Return [X, Y] of the center of cell containing provided text 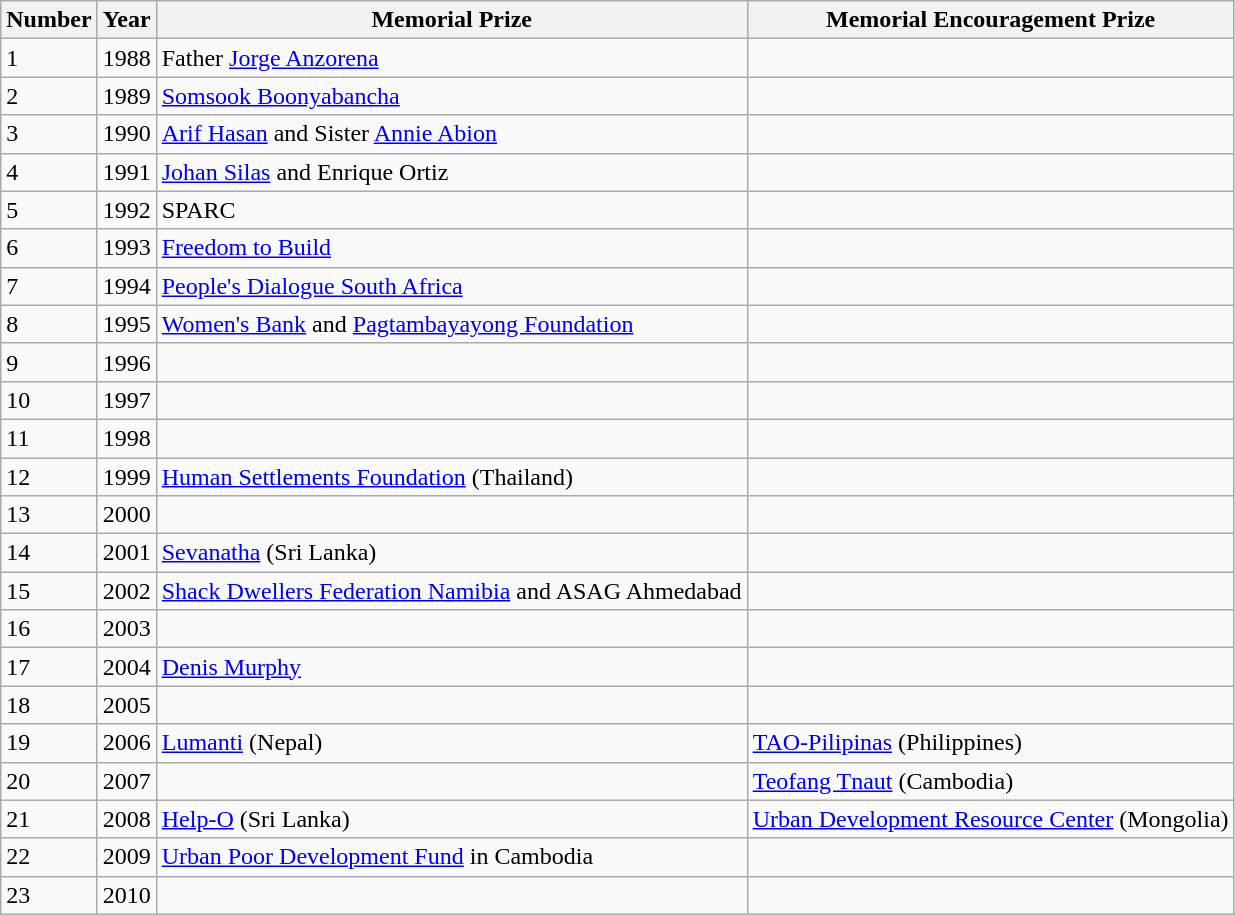
11 [49, 438]
2010 [126, 895]
17 [49, 667]
2005 [126, 705]
1998 [126, 438]
Denis Murphy [452, 667]
1994 [126, 286]
1 [49, 58]
1996 [126, 362]
23 [49, 895]
2004 [126, 667]
Help-O (Sri Lanka) [452, 819]
1988 [126, 58]
Freedom to Build [452, 248]
10 [49, 400]
Lumanti (Nepal) [452, 743]
7 [49, 286]
1990 [126, 134]
Shack Dwellers Federation Namibia and ASAG Ahmedabad [452, 591]
2008 [126, 819]
TAO-Pilipinas (Philippines) [990, 743]
13 [49, 515]
18 [49, 705]
5 [49, 210]
2006 [126, 743]
1999 [126, 477]
Father Jorge Anzorena [452, 58]
Johan Silas and Enrique Ortiz [452, 172]
1997 [126, 400]
Memorial Prize [452, 20]
12 [49, 477]
2007 [126, 781]
1993 [126, 248]
2002 [126, 591]
Arif Hasan and Sister Annie Abion [452, 134]
SPARC [452, 210]
2000 [126, 515]
Sevanatha (Sri Lanka) [452, 553]
15 [49, 591]
Number [49, 20]
8 [49, 324]
20 [49, 781]
6 [49, 248]
1992 [126, 210]
Memorial Encouragement Prize [990, 20]
21 [49, 819]
Year [126, 20]
4 [49, 172]
Women's Bank and Pagtambayayong Foundation [452, 324]
16 [49, 629]
1995 [126, 324]
1989 [126, 96]
Somsook Boonyabancha [452, 96]
14 [49, 553]
2 [49, 96]
2003 [126, 629]
19 [49, 743]
1991 [126, 172]
2009 [126, 857]
Urban Poor Development Fund in Cambodia [452, 857]
22 [49, 857]
Urban Development Resource Center (Mongolia) [990, 819]
2001 [126, 553]
Teofang Tnaut (Cambodia) [990, 781]
Human Settlements Foundation (Thailand) [452, 477]
3 [49, 134]
People's Dialogue South Africa [452, 286]
9 [49, 362]
